From the cell containing the given text, extract its center point as [X, Y] coordinate. 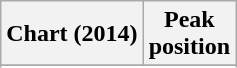
Chart (2014) [72, 34]
Peakposition [189, 34]
